Determine the (x, y) coordinate at the center of the cell enclosing the given text.  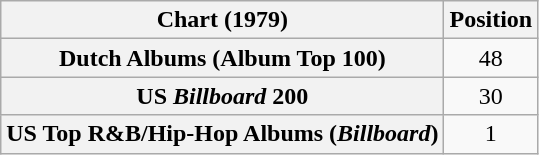
US Top R&B/Hip-Hop Albums (Billboard) (222, 134)
Position (491, 20)
Chart (1979) (222, 20)
48 (491, 58)
US Billboard 200 (222, 96)
1 (491, 134)
30 (491, 96)
Dutch Albums (Album Top 100) (222, 58)
